Pinpoint the cell where the given text exists, returning its (x, y) midpoint coordinate. 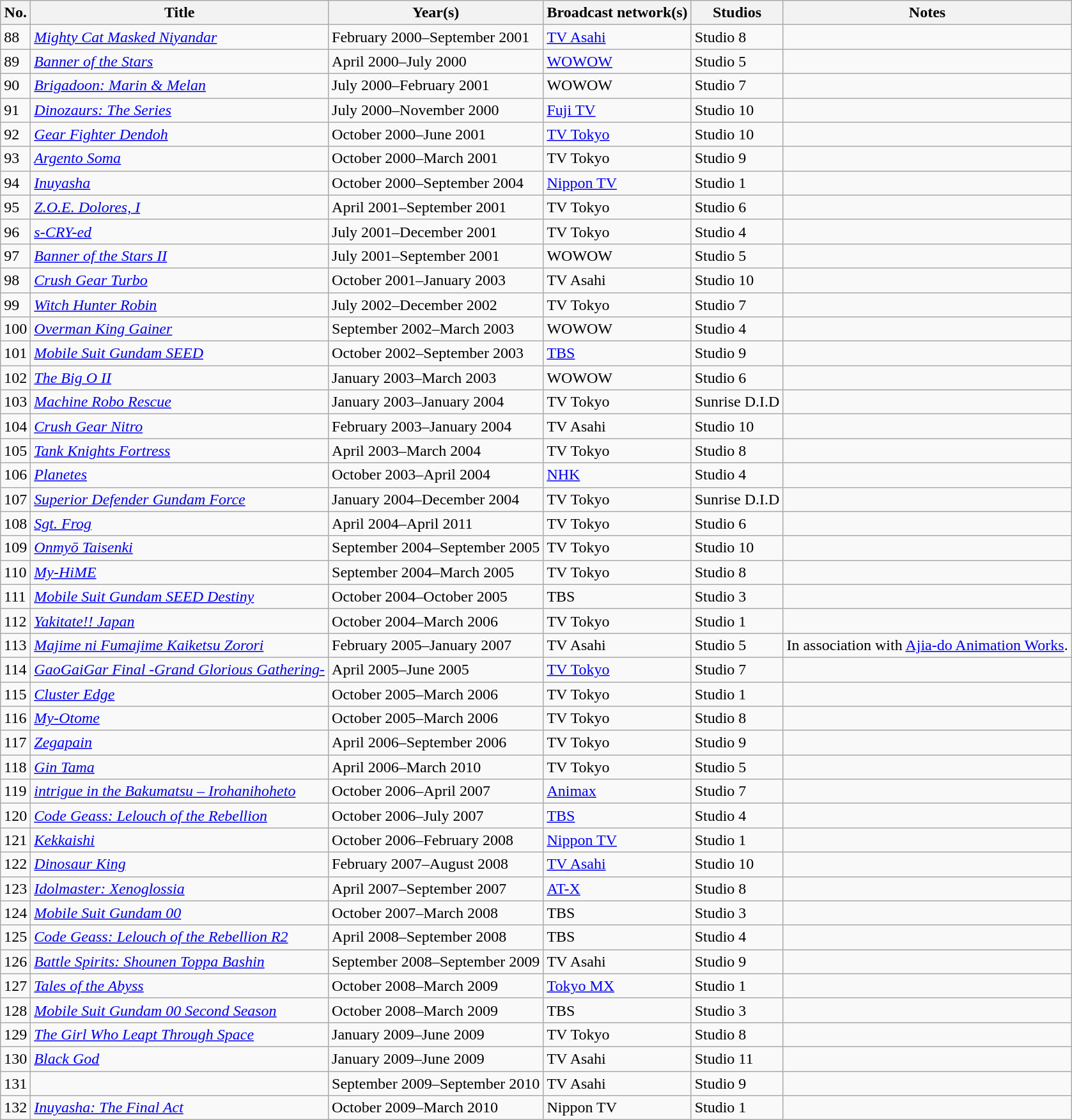
128 (15, 1010)
94 (15, 183)
September 2009–September 2010 (436, 1084)
September 2002–March 2003 (436, 329)
88 (15, 37)
Year(s) (436, 13)
Banner of the Stars II (180, 256)
93 (15, 159)
100 (15, 329)
112 (15, 621)
107 (15, 499)
October 2006–February 2008 (436, 840)
Planetes (180, 475)
July 2001–September 2001 (436, 256)
Tokyo MX (618, 986)
105 (15, 451)
Tank Knights Fortress (180, 451)
118 (15, 767)
October 2001–January 2003 (436, 280)
Machine Robo Rescue (180, 402)
106 (15, 475)
Black God (180, 1059)
Idolmaster: Xenoglossia (180, 889)
102 (15, 378)
October 2002–September 2003 (436, 354)
October 2006–April 2007 (436, 791)
115 (15, 694)
117 (15, 743)
Code Geass: Lelouch of the Rebellion R2 (180, 937)
123 (15, 889)
Dinosaur King (180, 864)
Mobile Suit Gundam 00 (180, 913)
July 2000–February 2001 (436, 86)
Zegapain (180, 743)
130 (15, 1059)
91 (15, 110)
92 (15, 134)
Mighty Cat Masked Niyandar (180, 37)
Title (180, 13)
126 (15, 961)
February 2003–January 2004 (436, 426)
116 (15, 719)
Studio 11 (737, 1059)
Mobile Suit Gundam 00 Second Season (180, 1010)
132 (15, 1108)
September 2008–September 2009 (436, 961)
April 2000–July 2000 (436, 61)
My-Otome (180, 719)
Argento Soma (180, 159)
Mobile Suit Gundam SEED (180, 354)
January 2003–March 2003 (436, 378)
Yakitate!! Japan (180, 621)
120 (15, 816)
Animax (618, 791)
Broadcast network(s) (618, 13)
97 (15, 256)
October 2004–October 2005 (436, 596)
Crush Gear Turbo (180, 280)
131 (15, 1084)
Onmyō Taisenki (180, 548)
Sgt. Frog (180, 524)
NHK (618, 475)
No. (15, 13)
October 2000–March 2001 (436, 159)
119 (15, 791)
The Big O II (180, 378)
Z.O.E. Dolores, I (180, 207)
Gin Tama (180, 767)
intrigue in the Bakumatsu – Irohanihoheto (180, 791)
September 2004–March 2005 (436, 572)
My-HiME (180, 572)
October 2000–June 2001 (436, 134)
February 2007–August 2008 (436, 864)
Tales of the Abyss (180, 986)
Studios (737, 13)
April 2001–September 2001 (436, 207)
Overman King Gainer (180, 329)
April 2006–September 2006 (436, 743)
111 (15, 596)
October 2004–March 2006 (436, 621)
Inuyasha (180, 183)
108 (15, 524)
101 (15, 354)
The Girl Who Leapt Through Space (180, 1034)
January 2004–December 2004 (436, 499)
125 (15, 937)
89 (15, 61)
Banner of the Stars (180, 61)
October 2009–March 2010 (436, 1108)
October 2007–March 2008 (436, 913)
129 (15, 1034)
February 2000–September 2001 (436, 37)
April 2004–April 2011 (436, 524)
109 (15, 548)
124 (15, 913)
Dinozaurs: The Series (180, 110)
April 2006–March 2010 (436, 767)
Crush Gear Nitro (180, 426)
April 2005–June 2005 (436, 669)
99 (15, 305)
July 2001–December 2001 (436, 231)
103 (15, 402)
98 (15, 280)
Notes (927, 13)
April 2003–March 2004 (436, 451)
April 2008–September 2008 (436, 937)
GaoGaiGar Final -Grand Glorious Gathering- (180, 669)
Kekkaishi (180, 840)
February 2005–January 2007 (436, 645)
121 (15, 840)
96 (15, 231)
In association with Ajia-do Animation Works. (927, 645)
Brigadoon: Marin & Melan (180, 86)
104 (15, 426)
Fuji TV (618, 110)
Mobile Suit Gundam SEED Destiny (180, 596)
Code Geass: Lelouch of the Rebellion (180, 816)
October 2000–September 2004 (436, 183)
Superior Defender Gundam Force (180, 499)
January 2003–January 2004 (436, 402)
AT-X (618, 889)
113 (15, 645)
July 2000–November 2000 (436, 110)
127 (15, 986)
July 2002–December 2002 (436, 305)
Majime ni Fumajime Kaiketsu Zorori (180, 645)
April 2007–September 2007 (436, 889)
95 (15, 207)
114 (15, 669)
Gear Fighter Dendoh (180, 134)
October 2003–April 2004 (436, 475)
90 (15, 86)
Inuyasha: The Final Act (180, 1108)
Witch Hunter Robin (180, 305)
September 2004–September 2005 (436, 548)
Battle Spirits: Shounen Toppa Bashin (180, 961)
s-CRY-ed (180, 231)
110 (15, 572)
October 2006–July 2007 (436, 816)
122 (15, 864)
Cluster Edge (180, 694)
